Provide the (x, y) coordinate of the cell's center where the given text is located.  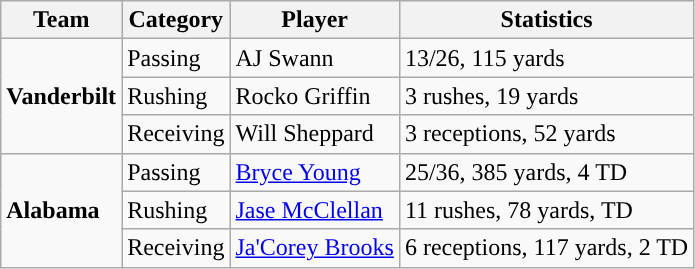
AJ Swann (314, 58)
Category (176, 20)
11 rushes, 78 yards, TD (546, 210)
3 rushes, 19 yards (546, 96)
Alabama (62, 210)
Will Sheppard (314, 134)
Jase McClellan (314, 210)
Ja'Corey Brooks (314, 248)
Statistics (546, 20)
Player (314, 20)
13/26, 115 yards (546, 58)
Vanderbilt (62, 96)
Team (62, 20)
Rocko Griffin (314, 96)
Bryce Young (314, 172)
6 receptions, 117 yards, 2 TD (546, 248)
3 receptions, 52 yards (546, 134)
25/36, 385 yards, 4 TD (546, 172)
